Detect which cell encompasses the target text, then output its (X, Y) center coordinate. 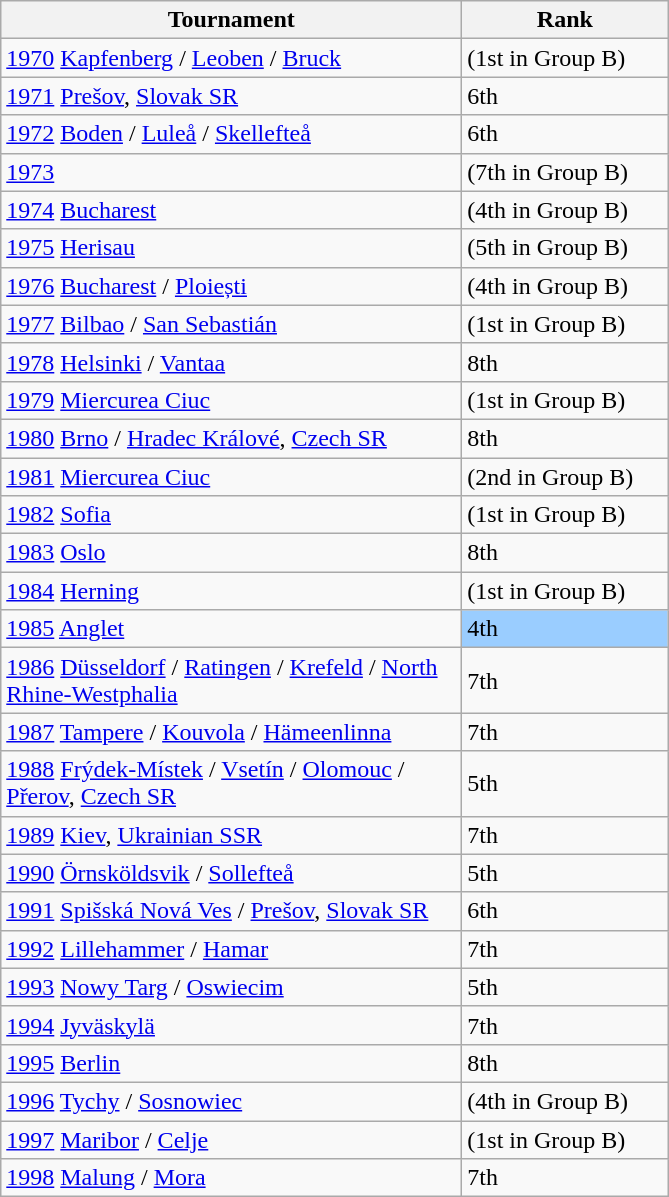
1982 Sofia (232, 515)
(7th in Group B) (565, 172)
1989 Kiev, Ukrainian SSR (232, 835)
1991 Spišská Nová Ves / Prešov, Slovak SR (232, 911)
1986 Düsseldorf / Ratingen / Krefeld / North Rhine-Westphalia (232, 680)
1987 Tampere / Kouvola / Hämeenlinna (232, 732)
1979 Miercurea Ciuc (232, 400)
Rank (565, 20)
1971 Prešov, Slovak SR (232, 96)
1995 Berlin (232, 1063)
1983 Oslo (232, 553)
1996 Tychy / Sosnowiec (232, 1101)
1981 Miercurea Ciuc (232, 477)
1988 Frýdek-Místek / Vsetín / Olomouc / Přerov, Czech SR (232, 784)
1977 Bilbao / San Sebastián (232, 324)
1984 Herning (232, 591)
1998 Malung / Mora (232, 1178)
1993 Nowy Targ / Oswiecim (232, 987)
1994 Jyväskylä (232, 1025)
1980 Brno / Hradec Králové, Czech SR (232, 438)
1975 Herisau (232, 248)
Tournament (232, 20)
1978 Helsinki / Vantaa (232, 362)
1976 Bucharest / Ploiești (232, 286)
1992 Lillehammer / Hamar (232, 949)
1974 Bucharest (232, 210)
(5th in Group B) (565, 248)
1970 Kapfenberg / Leoben / Bruck (232, 58)
1972 Boden / Luleå / Skellefteå (232, 134)
1990 Örnsköldsvik / Sollefteå (232, 873)
1997 Maribor / Celje (232, 1139)
(2nd in Group B) (565, 477)
4th (565, 629)
1973 (232, 172)
1985 Anglet (232, 629)
